Extract the [X, Y] coordinate from the center of the cell holding the provided text.  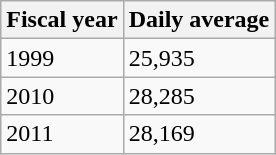
1999 [62, 58]
28,169 [199, 134]
28,285 [199, 96]
Fiscal year [62, 20]
25,935 [199, 58]
2011 [62, 134]
2010 [62, 96]
Daily average [199, 20]
